Extract the (X, Y) coordinate from the center of the cell holding the provided text.  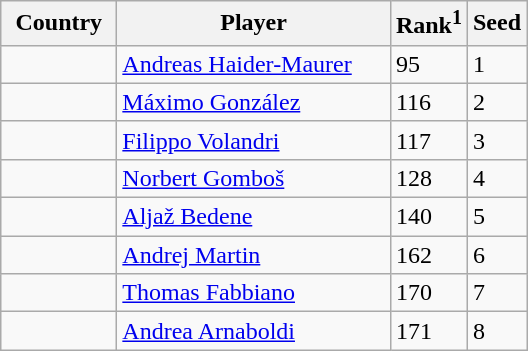
170 (428, 293)
Aljaž Bedene (254, 217)
2 (496, 102)
140 (428, 217)
Andreas Haider-Maurer (254, 64)
1 (496, 64)
Máximo González (254, 102)
117 (428, 140)
95 (428, 64)
8 (496, 331)
Andrej Martin (254, 255)
Norbert Gomboš (254, 178)
Player (254, 24)
Thomas Fabbiano (254, 293)
Andrea Arnaboldi (254, 331)
171 (428, 331)
162 (428, 255)
Seed (496, 24)
Rank1 (428, 24)
116 (428, 102)
3 (496, 140)
4 (496, 178)
5 (496, 217)
128 (428, 178)
Country (59, 24)
6 (496, 255)
7 (496, 293)
Filippo Volandri (254, 140)
